Scan for the cell matching the given text and deliver its [x, y] coordinate at center. 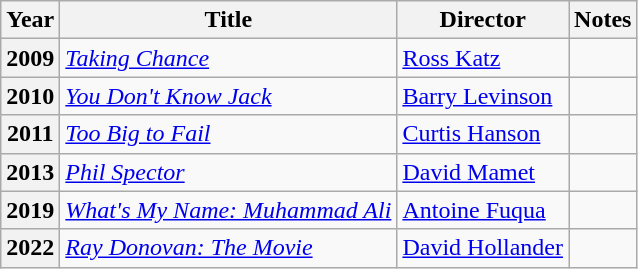
What's My Name: Muhammad Ali [228, 210]
Taking Chance [228, 58]
2009 [30, 58]
Phil Spector [228, 172]
Year [30, 20]
2013 [30, 172]
You Don't Know Jack [228, 96]
Notes [603, 20]
2019 [30, 210]
Antoine Fuqua [483, 210]
Curtis Hanson [483, 134]
Too Big to Fail [228, 134]
2011 [30, 134]
Ray Donovan: The Movie [228, 248]
Director [483, 20]
Ross Katz [483, 58]
David Mamet [483, 172]
Title [228, 20]
2022 [30, 248]
Barry Levinson [483, 96]
2010 [30, 96]
David Hollander [483, 248]
